Pinpoint the cell where the given text exists, returning its [X, Y] midpoint coordinate. 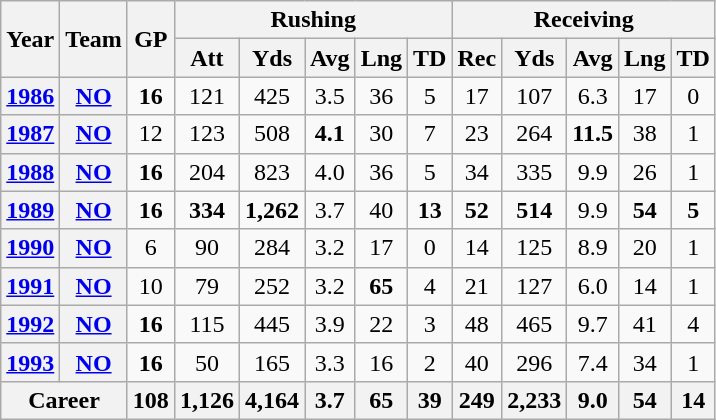
Att [206, 58]
9.0 [593, 400]
4.0 [330, 172]
Team [94, 39]
445 [272, 324]
1990 [30, 248]
20 [645, 248]
823 [272, 172]
334 [206, 210]
1986 [30, 96]
284 [272, 248]
264 [534, 134]
1988 [30, 172]
3.5 [330, 96]
514 [534, 210]
4.1 [330, 134]
296 [534, 362]
335 [534, 172]
204 [206, 172]
6 [150, 248]
30 [381, 134]
123 [206, 134]
6.0 [593, 286]
8.9 [593, 248]
4,164 [272, 400]
Receiving [584, 20]
3.3 [330, 362]
10 [150, 286]
2 [430, 362]
249 [477, 400]
Career [64, 400]
21 [477, 286]
38 [645, 134]
41 [645, 324]
7 [430, 134]
425 [272, 96]
Year [30, 39]
13 [430, 210]
39 [430, 400]
125 [534, 248]
1989 [30, 210]
1993 [30, 362]
7.4 [593, 362]
22 [381, 324]
48 [477, 324]
GP [150, 39]
165 [272, 362]
9.7 [593, 324]
465 [534, 324]
90 [206, 248]
107 [534, 96]
127 [534, 286]
50 [206, 362]
1,262 [272, 210]
3.9 [330, 324]
Rushing [313, 20]
23 [477, 134]
Rec [477, 58]
2,233 [534, 400]
12 [150, 134]
6.3 [593, 96]
11.5 [593, 134]
508 [272, 134]
252 [272, 286]
1991 [30, 286]
52 [477, 210]
1987 [30, 134]
79 [206, 286]
26 [645, 172]
108 [150, 400]
1,126 [206, 400]
3 [430, 324]
115 [206, 324]
1992 [30, 324]
121 [206, 96]
